Extract the [X, Y] coordinate from the center of the cell holding the provided text.  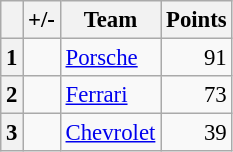
Chevrolet [110, 133]
+/- [42, 20]
1 [12, 58]
Team [110, 20]
2 [12, 95]
Ferrari [110, 95]
3 [12, 133]
39 [196, 133]
Points [196, 20]
73 [196, 95]
Porsche [110, 58]
91 [196, 58]
